Pinpoint the cell where the given text exists, returning its [X, Y] midpoint coordinate. 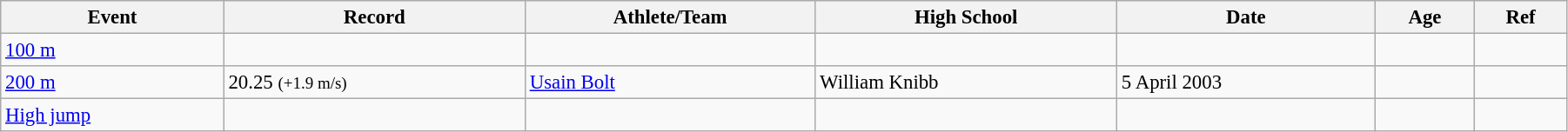
5 April 2003 [1246, 82]
High School [966, 17]
Date [1246, 17]
William Knibb [966, 82]
200 m [112, 82]
Usain Bolt [670, 82]
High jump [112, 115]
Record [374, 17]
100 m [112, 50]
Age [1425, 17]
Ref [1521, 17]
20.25 (+1.9 m/s) [374, 82]
Athlete/Team [670, 17]
Event [112, 17]
